Determine the (x, y) coordinate at the center of the cell enclosing the given text.  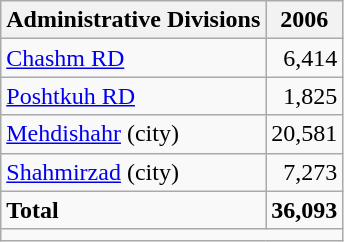
Mehdishahr (city) (134, 134)
Administrative Divisions (134, 20)
20,581 (304, 134)
Poshtkuh RD (134, 96)
36,093 (304, 210)
2006 (304, 20)
Total (134, 210)
Chashm RD (134, 58)
Shahmirzad (city) (134, 172)
1,825 (304, 96)
6,414 (304, 58)
7,273 (304, 172)
